Capture the cell that displays the provided text and extract its [X, Y] central coordinate. 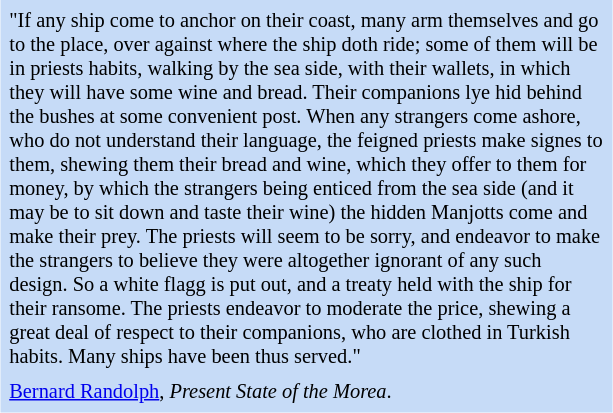
Bernard Randolph, Present State of the Morea. [306, 392]
